Output the [X, Y] coordinate of the center of the cell containing the given text.  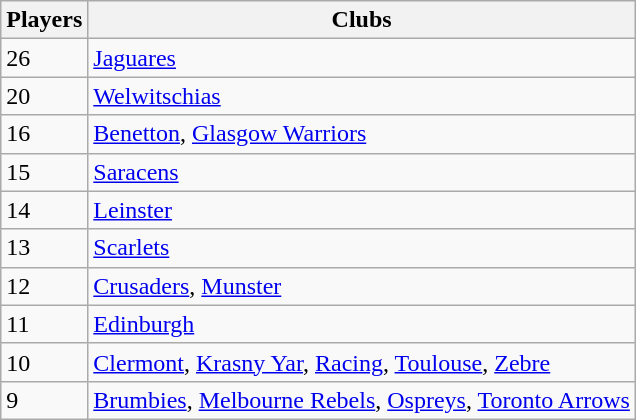
Players [44, 20]
Jaguares [362, 58]
Brumbies, Melbourne Rebels, Ospreys, Toronto Arrows [362, 400]
14 [44, 210]
Saracens [362, 172]
20 [44, 96]
10 [44, 362]
Benetton, Glasgow Warriors [362, 134]
12 [44, 286]
9 [44, 400]
Clubs [362, 20]
Edinburgh [362, 324]
Clermont, Krasny Yar, Racing, Toulouse, Zebre [362, 362]
16 [44, 134]
Welwitschias [362, 96]
11 [44, 324]
26 [44, 58]
Leinster [362, 210]
Crusaders, Munster [362, 286]
13 [44, 248]
15 [44, 172]
Scarlets [362, 248]
